From the cell containing the given text, extract its center point as [X, Y] coordinate. 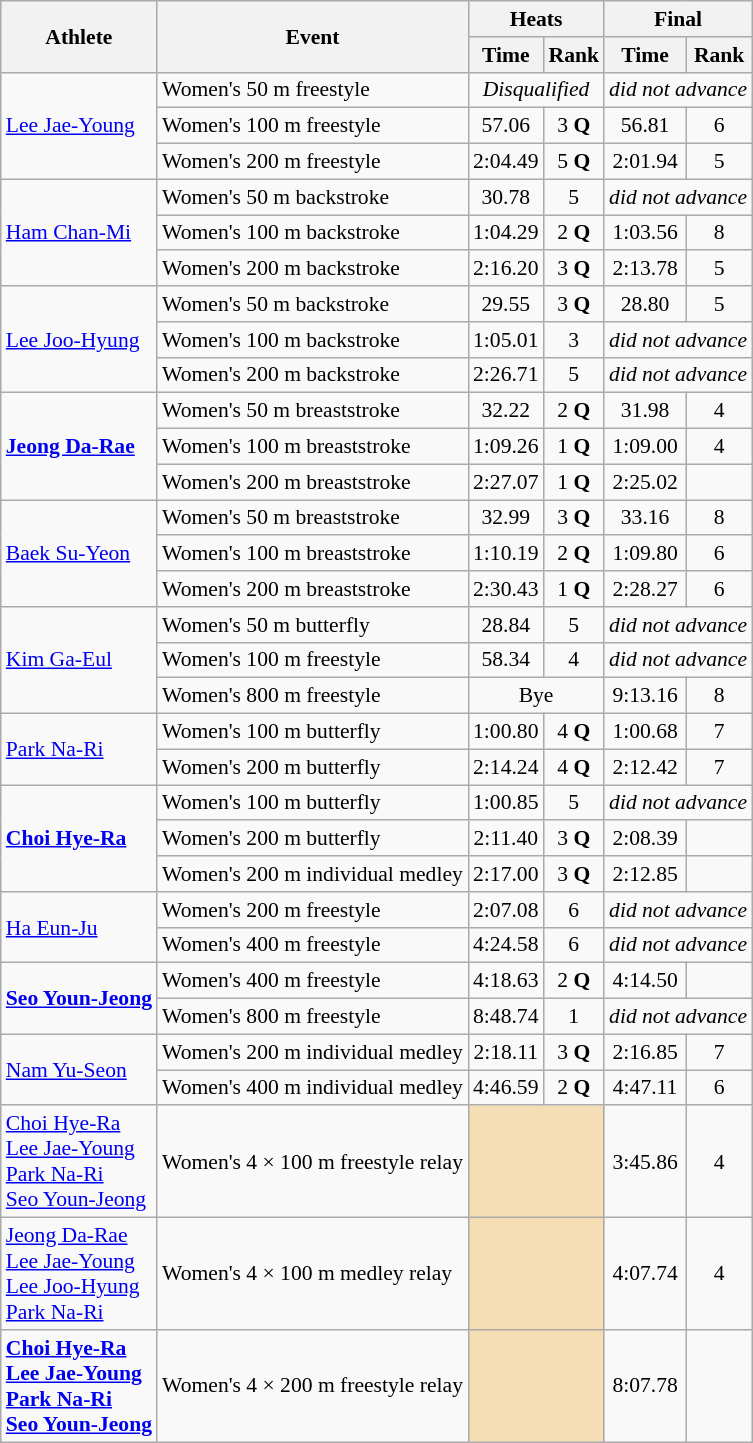
2:18.11 [506, 1052]
2:08.39 [645, 839]
2:12.85 [645, 874]
1:09.80 [645, 554]
2:13.78 [645, 269]
3:45.86 [645, 1162]
4:24.58 [506, 945]
2:17.00 [506, 874]
58.34 [506, 660]
31.98 [645, 411]
Baek Su-Yeon [79, 554]
Women's 4 × 100 m freestyle relay [312, 1162]
Ham Chan-Mi [79, 232]
Final [678, 19]
2:25.02 [645, 482]
Lee Joo-Hyung [79, 340]
5 Q [574, 162]
Women's 4 × 200 m freestyle relay [312, 1386]
2:01.94 [645, 162]
Lee Jae-Young [79, 126]
4:07.74 [645, 1274]
2:16.85 [645, 1052]
4:47.11 [645, 1088]
30.78 [506, 197]
Choi Hye-Ra [79, 838]
1 [574, 1017]
1:00.68 [645, 732]
2:16.20 [506, 269]
2:11.40 [506, 839]
1:10.19 [506, 554]
Women's 4 × 100 m medley relay [312, 1274]
Women's 50 m freestyle [312, 90]
Kim Ga-Eul [79, 660]
32.22 [506, 411]
Event [312, 36]
Bye [536, 696]
57.06 [506, 126]
2:14.24 [506, 767]
4:18.63 [506, 981]
2:07.08 [506, 910]
Women's 400 m individual medley [312, 1088]
Athlete [79, 36]
Jeong Da-Rae [79, 446]
Park Na-Ri [79, 750]
1:00.80 [506, 732]
8:48.74 [506, 1017]
28.80 [645, 304]
2:27.07 [506, 482]
Disqualified [536, 90]
Nam Yu-Seon [79, 1070]
1:09.26 [506, 447]
1:04.29 [506, 233]
2:04.49 [506, 162]
2:12.42 [645, 767]
2:28.27 [645, 589]
28.84 [506, 625]
32.99 [506, 518]
9:13.16 [645, 696]
8:07.78 [645, 1386]
2:30.43 [506, 589]
4:46.59 [506, 1088]
Women's 50 m butterfly [312, 625]
Ha Eun-Ju [79, 928]
56.81 [645, 126]
Jeong Da-RaeLee Jae-YoungLee Joo-HyungPark Na-Ri [79, 1274]
2:26.71 [506, 375]
Heats [536, 19]
1:03.56 [645, 233]
4:14.50 [645, 981]
1:00.85 [506, 803]
1:05.01 [506, 340]
33.16 [645, 518]
29.55 [506, 304]
Seo Youn-Jeong [79, 998]
1:09.00 [645, 447]
3 [574, 340]
